From the cell containing the given text, extract its center point as [x, y] coordinate. 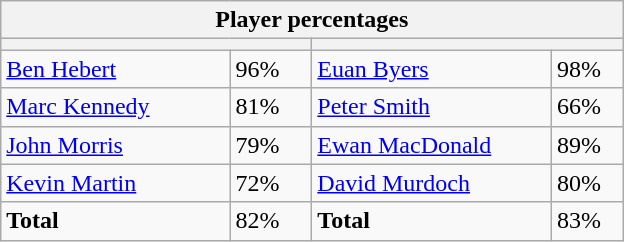
72% [271, 183]
82% [271, 221]
98% [588, 69]
Player percentages [312, 20]
Peter Smith [432, 107]
Ben Hebert [116, 69]
89% [588, 145]
Marc Kennedy [116, 107]
79% [271, 145]
Ewan MacDonald [432, 145]
80% [588, 183]
Kevin Martin [116, 183]
83% [588, 221]
66% [588, 107]
David Murdoch [432, 183]
81% [271, 107]
John Morris [116, 145]
96% [271, 69]
Euan Byers [432, 69]
